Return the [X, Y] coordinate for the center point of the cell that contains the specified text.  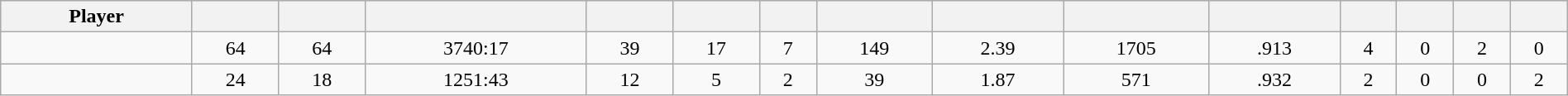
1251:43 [476, 79]
7 [787, 48]
24 [235, 79]
Player [97, 17]
3740:17 [476, 48]
.913 [1274, 48]
149 [874, 48]
4 [1368, 48]
12 [630, 79]
17 [716, 48]
5 [716, 79]
.932 [1274, 79]
2.39 [997, 48]
1.87 [997, 79]
1705 [1136, 48]
18 [323, 79]
571 [1136, 79]
